Extract the [X, Y] coordinate from the center of the cell holding the provided text.  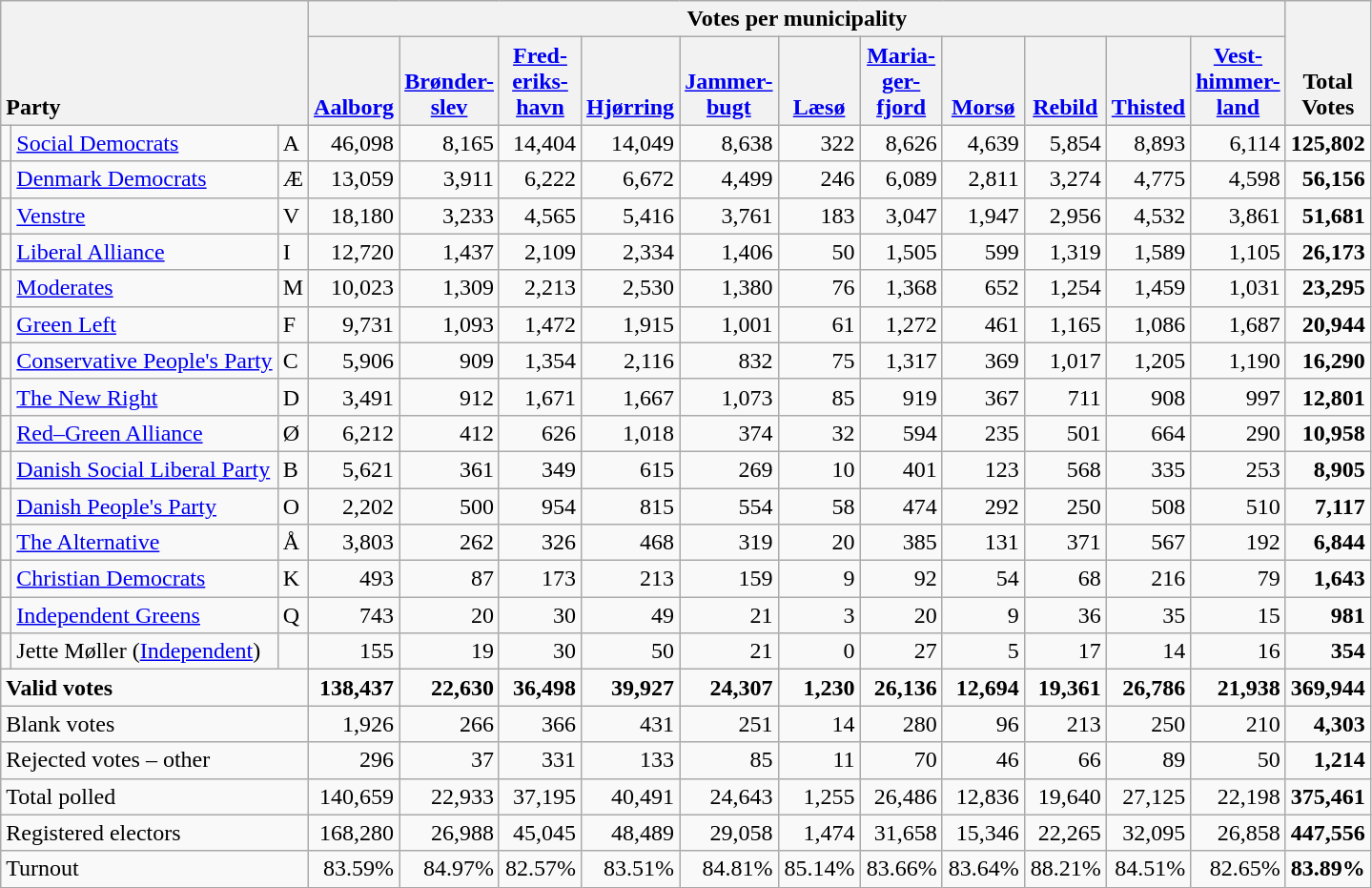
1,254 [1065, 288]
296 [355, 760]
468 [631, 543]
1,947 [983, 216]
2,116 [631, 361]
Æ [293, 179]
331 [540, 760]
26,988 [450, 833]
4,532 [1148, 216]
Jammer- bugt [728, 81]
326 [540, 543]
919 [901, 397]
1,001 [728, 324]
24,307 [728, 688]
A [293, 143]
Moderates [145, 288]
1,255 [819, 796]
2,213 [540, 288]
84.51% [1148, 869]
5,854 [1065, 143]
14,049 [631, 143]
568 [1065, 469]
8,638 [728, 143]
508 [1148, 506]
1,406 [728, 252]
8,905 [1327, 469]
8,165 [450, 143]
599 [983, 252]
385 [901, 543]
36,498 [540, 688]
594 [901, 433]
138,437 [355, 688]
Læsø [819, 81]
15,346 [983, 833]
83.51% [631, 869]
173 [540, 579]
Registered electors [154, 833]
183 [819, 216]
83.66% [901, 869]
6,222 [540, 179]
2,956 [1065, 216]
1,687 [1238, 324]
45,045 [540, 833]
371 [1065, 543]
322 [819, 143]
83.64% [983, 869]
367 [983, 397]
216 [1148, 579]
Blank votes [154, 724]
83.59% [355, 869]
3,861 [1238, 216]
Votes per municipality [797, 19]
46 [983, 760]
8,626 [901, 143]
3,491 [355, 397]
39,927 [631, 688]
664 [1148, 433]
1,031 [1238, 288]
1,309 [450, 288]
133 [631, 760]
269 [728, 469]
12,720 [355, 252]
4,639 [983, 143]
2,530 [631, 288]
3,911 [450, 179]
10 [819, 469]
76 [819, 288]
4,499 [728, 179]
22,630 [450, 688]
21,938 [1238, 688]
19,640 [1065, 796]
412 [450, 433]
500 [450, 506]
1,354 [540, 361]
Social Democrats [145, 143]
10,958 [1327, 433]
D [293, 397]
8,893 [1148, 143]
9,731 [355, 324]
15 [1238, 615]
3,274 [1065, 179]
16 [1238, 651]
366 [540, 724]
1,474 [819, 833]
Valid votes [154, 688]
37,195 [540, 796]
Rejected votes – other [154, 760]
V [293, 216]
Green Left [145, 324]
22,198 [1238, 796]
1,018 [631, 433]
79 [1238, 579]
19 [450, 651]
280 [901, 724]
253 [1238, 469]
26,858 [1238, 833]
29,058 [728, 833]
K [293, 579]
711 [1065, 397]
1,205 [1148, 361]
22,265 [1065, 833]
75 [819, 361]
292 [983, 506]
815 [631, 506]
335 [1148, 469]
58 [819, 506]
554 [728, 506]
Maria- ger- fjord [901, 81]
5 [983, 651]
319 [728, 543]
13,059 [355, 179]
1,472 [540, 324]
3,233 [450, 216]
168,280 [355, 833]
Danish Social Liberal Party [145, 469]
23,295 [1327, 288]
1,459 [1148, 288]
3,803 [355, 543]
49 [631, 615]
F [293, 324]
54 [983, 579]
123 [983, 469]
26,486 [901, 796]
361 [450, 469]
3 [819, 615]
1,589 [1148, 252]
4,303 [1327, 724]
1,643 [1327, 579]
909 [450, 361]
431 [631, 724]
6,672 [631, 179]
832 [728, 361]
The New Right [145, 397]
27,125 [1148, 796]
Total Votes [1327, 63]
192 [1238, 543]
354 [1327, 651]
501 [1065, 433]
83.89% [1327, 869]
1,017 [1065, 361]
7,117 [1327, 506]
Danish People's Party [145, 506]
2,811 [983, 179]
I [293, 252]
Å [293, 543]
82.65% [1238, 869]
375,461 [1327, 796]
2,202 [355, 506]
493 [355, 579]
84.81% [728, 869]
32,095 [1148, 833]
290 [1238, 433]
16,290 [1327, 361]
Jette Møller (Independent) [145, 651]
1,190 [1238, 361]
159 [728, 579]
92 [901, 579]
1,915 [631, 324]
Total polled [154, 796]
2,109 [540, 252]
B [293, 469]
24,643 [728, 796]
M [293, 288]
12,836 [983, 796]
Rebild [1065, 81]
6,212 [355, 433]
12,801 [1327, 397]
246 [819, 179]
Ø [293, 433]
17 [1065, 651]
89 [1148, 760]
Conservative People's Party [145, 361]
125,802 [1327, 143]
4,598 [1238, 179]
70 [901, 760]
26,786 [1148, 688]
Hjørring [631, 81]
155 [355, 651]
5,416 [631, 216]
The Alternative [145, 543]
626 [540, 433]
567 [1148, 543]
1,926 [355, 724]
474 [901, 506]
1,073 [728, 397]
Party [154, 63]
369 [983, 361]
1,671 [540, 397]
82.57% [540, 869]
1,667 [631, 397]
0 [819, 651]
26,136 [901, 688]
615 [631, 469]
374 [728, 433]
Turnout [154, 869]
26,173 [1327, 252]
11 [819, 760]
1,086 [1148, 324]
Denmark Democrats [145, 179]
3,761 [728, 216]
912 [450, 397]
1,317 [901, 361]
369,944 [1327, 688]
1,272 [901, 324]
66 [1065, 760]
4,775 [1148, 179]
32 [819, 433]
C [293, 361]
40,491 [631, 796]
51,681 [1327, 216]
87 [450, 579]
10,023 [355, 288]
Independent Greens [145, 615]
1,319 [1065, 252]
954 [540, 506]
36 [1065, 615]
140,659 [355, 796]
5,621 [355, 469]
1,380 [728, 288]
235 [983, 433]
266 [450, 724]
349 [540, 469]
652 [983, 288]
88.21% [1065, 869]
1,437 [450, 252]
1,093 [450, 324]
31,658 [901, 833]
Brønder- slev [450, 81]
6,844 [1327, 543]
447,556 [1327, 833]
1,165 [1065, 324]
4,565 [540, 216]
262 [450, 543]
1,230 [819, 688]
Aalborg [355, 81]
14,404 [540, 143]
12,694 [983, 688]
18,180 [355, 216]
251 [728, 724]
Thisted [1148, 81]
Morsø [983, 81]
19,361 [1065, 688]
210 [1238, 724]
981 [1327, 615]
O [293, 506]
84.97% [450, 869]
48,489 [631, 833]
401 [901, 469]
Red–Green Alliance [145, 433]
6,114 [1238, 143]
85.14% [819, 869]
Q [293, 615]
96 [983, 724]
Venstre [145, 216]
743 [355, 615]
1,368 [901, 288]
5,906 [355, 361]
27 [901, 651]
Fred- eriks- havn [540, 81]
Christian Democrats [145, 579]
68 [1065, 579]
3,047 [901, 216]
35 [1148, 615]
56,156 [1327, 179]
2,334 [631, 252]
6,089 [901, 179]
22,933 [450, 796]
1,105 [1238, 252]
1,214 [1327, 760]
20,944 [1327, 324]
510 [1238, 506]
61 [819, 324]
131 [983, 543]
46,098 [355, 143]
997 [1238, 397]
Vest- himmer- land [1238, 81]
461 [983, 324]
Liberal Alliance [145, 252]
908 [1148, 397]
1,505 [901, 252]
37 [450, 760]
